Pinpoint the cell where the given text exists, returning its [X, Y] midpoint coordinate. 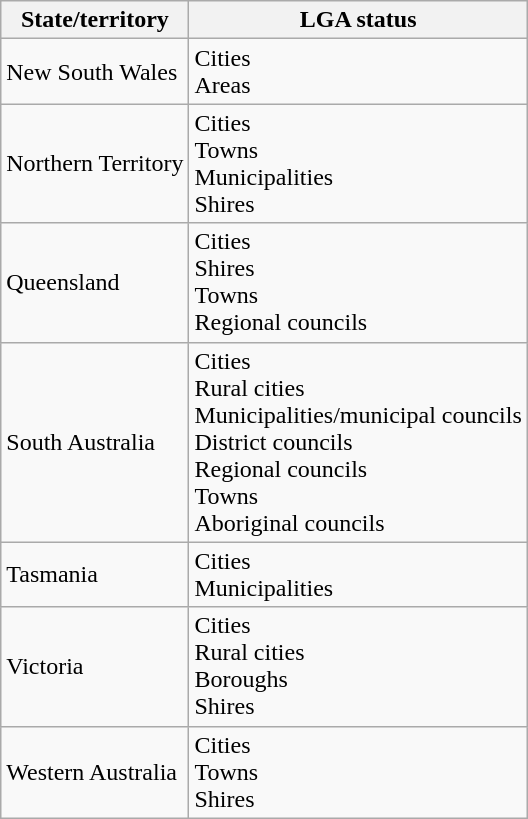
CitiesShiresTownsRegional councils [358, 282]
Queensland [95, 282]
South Australia [95, 442]
Northern Territory [95, 164]
CitiesRural citiesMunicipalities/municipal councilsDistrict councilsRegional councilsTownsAboriginal councils [358, 442]
CitiesTownsShires [358, 772]
CitiesTownsMunicipalitiesShires [358, 164]
LGA status [358, 20]
New South Wales [95, 72]
CitiesMunicipalities [358, 574]
Tasmania [95, 574]
CitiesAreas [358, 72]
Victoria [95, 666]
Western Australia [95, 772]
State/territory [95, 20]
CitiesRural citiesBoroughsShires [358, 666]
